Detect which cell encompasses the target text, then output its [X, Y] center coordinate. 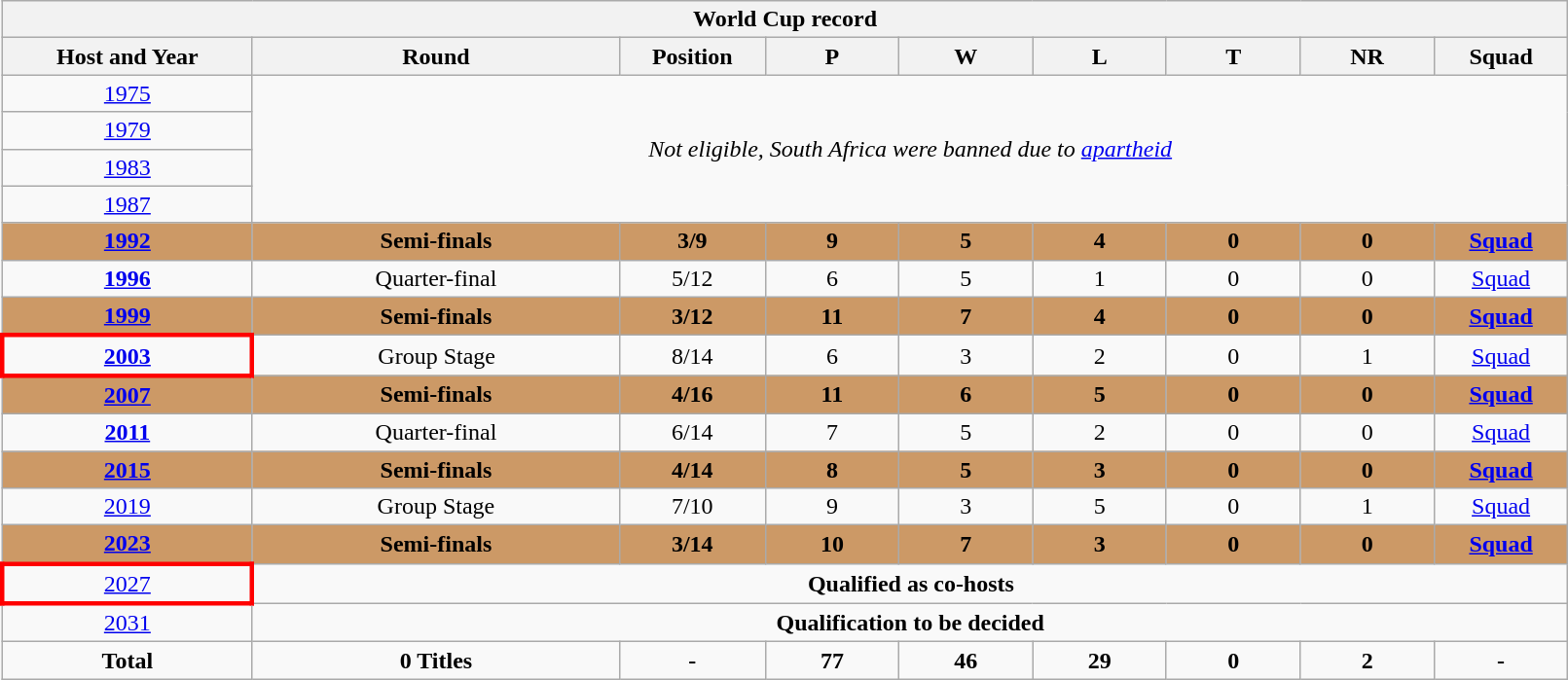
46 [966, 661]
4/14 [692, 470]
5/12 [692, 278]
T [1232, 56]
Qualification to be decided [909, 623]
77 [831, 661]
0 Titles [436, 661]
NR [1367, 56]
World Cup record [784, 19]
4/16 [692, 395]
Total [127, 661]
1975 [127, 93]
7/10 [692, 507]
2015 [127, 470]
2003 [127, 356]
8/14 [692, 356]
2031 [127, 623]
Host and Year [127, 56]
3/14 [692, 545]
6/14 [692, 432]
1999 [127, 316]
3/9 [692, 241]
P [831, 56]
3/12 [692, 316]
2011 [127, 432]
2027 [127, 584]
1983 [127, 167]
L [1100, 56]
29 [1100, 661]
W [966, 56]
1992 [127, 241]
Not eligible, South Africa were banned due to apartheid [909, 149]
Qualified as co-hosts [909, 584]
8 [831, 470]
Position [692, 56]
2023 [127, 545]
1996 [127, 278]
1979 [127, 130]
10 [831, 545]
2019 [127, 507]
Round [436, 56]
2007 [127, 395]
1987 [127, 204]
